Determine the (x, y) coordinate at the center of the cell enclosing the given text.  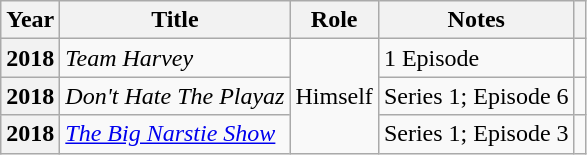
Don't Hate The Playaz (175, 96)
Role (334, 20)
Title (175, 20)
1 Episode (476, 58)
The Big Narstie Show (175, 134)
Team Harvey (175, 58)
Year (30, 20)
Series 1; Episode 3 (476, 134)
Notes (476, 20)
Series 1; Episode 6 (476, 96)
Himself (334, 96)
